From the cell containing the given text, extract its center point as [X, Y] coordinate. 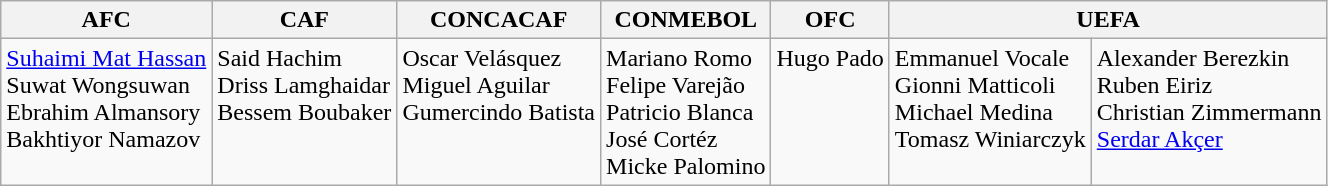
Emmanuel Vocale Gionni Matticoli Michael Medina Tomasz Winiarczyk [990, 112]
CAF [304, 20]
Mariano Romo Felipe Varejão Patricio Blanca José Cortéz Micke Palomino [686, 112]
Oscar Velásquez Miguel Aguilar Gumercindo Batista [499, 112]
OFC [830, 20]
AFC [106, 20]
Alexander Berezkin Ruben Eiriz Christian Zimmermann Serdar Akçer [1209, 112]
CONMEBOL [686, 20]
Said Hachim Driss Lamghaidar Bessem Boubaker [304, 112]
UEFA [1108, 20]
CONCACAF [499, 20]
Hugo Pado [830, 112]
Suhaimi Mat Hassan Suwat Wongsuwan Ebrahim Almansory Bakhtiyor Namazov [106, 112]
